Locate the cell with the specified text and output its [X, Y] center coordinate. 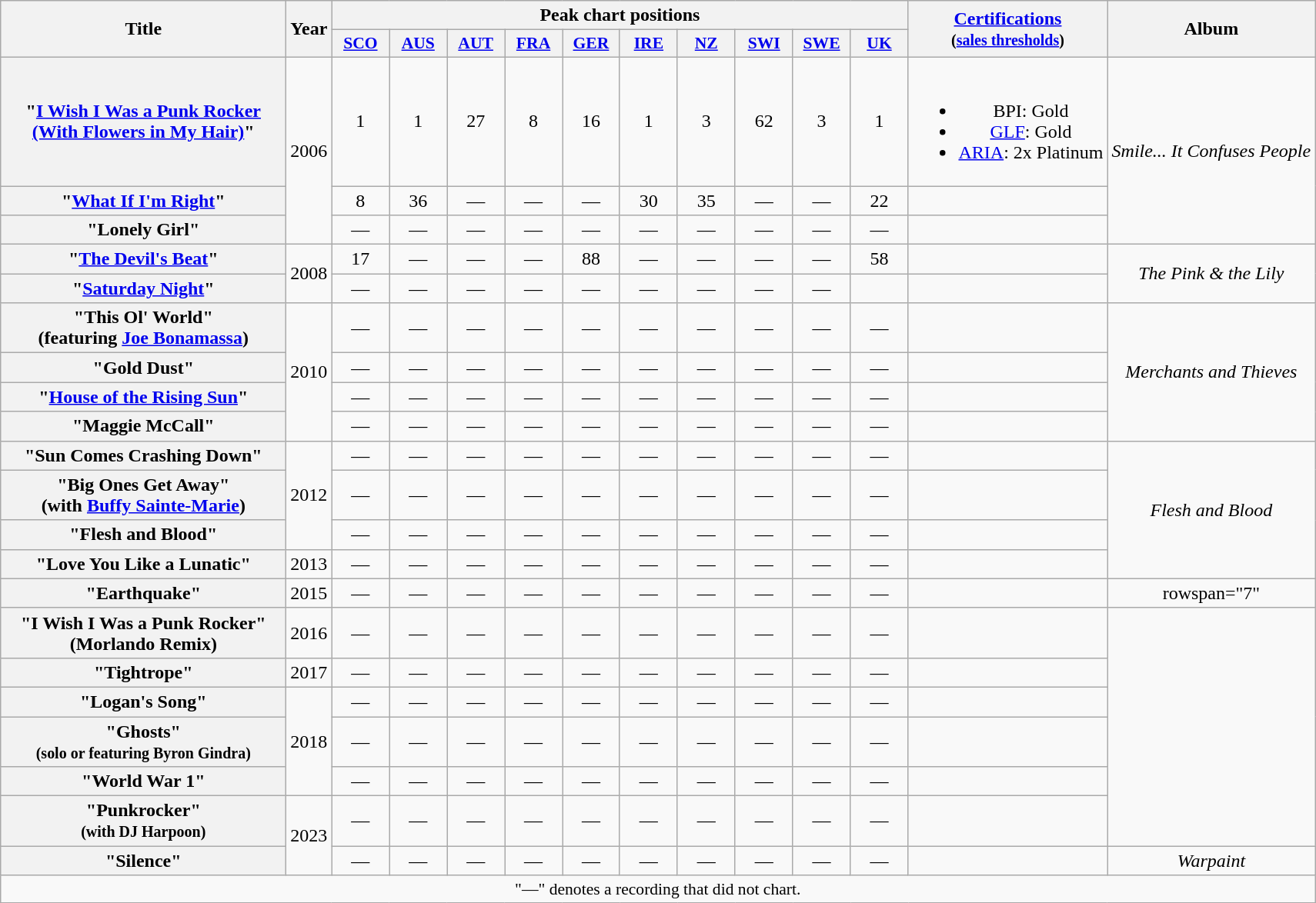
"—" denotes a recording that did not chart. [658, 889]
"Maggie McCall" [143, 426]
BPI: GoldGLF: GoldARIA: 2x Platinum [1008, 122]
UK [879, 44]
AUT [476, 44]
GER [591, 44]
"Love You Like a Lunatic" [143, 564]
"World War 1" [143, 781]
2015 [309, 593]
"Silence" [143, 861]
2010 [309, 372]
Year [309, 29]
Album [1211, 29]
2013 [309, 564]
rowspan="7" [1211, 593]
62 [763, 122]
"Punkrocker" (with DJ Harpoon) [143, 821]
"Big Ones Get Away"(with Buffy Sainte-Marie) [143, 495]
2006 [309, 151]
2012 [309, 495]
"Earthquake" [143, 593]
2023 [309, 835]
27 [476, 122]
Certifications(sales thresholds) [1008, 29]
88 [591, 259]
Peak chart positions [620, 15]
Merchants and Thieves [1211, 372]
IRE [648, 44]
2017 [309, 672]
"Sun Comes Crashing Down" [143, 455]
"Gold Dust" [143, 368]
"Ghosts" (solo or featuring Byron Gindra) [143, 741]
Warpaint [1211, 861]
AUS [419, 44]
SWE [822, 44]
58 [879, 259]
2016 [309, 632]
"Tightrope" [143, 672]
22 [879, 201]
"This Ol' World"(featuring Joe Bonamassa) [143, 328]
"What If I'm Right" [143, 201]
17 [360, 259]
"Logan's Song" [143, 701]
2008 [309, 274]
35 [706, 201]
Flesh and Blood [1211, 509]
FRA [534, 44]
16 [591, 122]
SCO [360, 44]
"House of the Rising Sun" [143, 397]
"The Devil's Beat" [143, 259]
36 [419, 201]
Smile... It Confuses People [1211, 151]
Title [143, 29]
NZ [706, 44]
The Pink & the Lily [1211, 274]
"Saturday Night" [143, 288]
"I Wish I Was a Punk Rocker (With Flowers in My Hair)" [143, 122]
SWI [763, 44]
"Lonely Girl" [143, 230]
"I Wish I Was a Punk Rocker" (Morlando Remix) [143, 632]
30 [648, 201]
2018 [309, 741]
"Flesh and Blood" [143, 535]
